Capture the cell that displays the provided text and extract its [X, Y] central coordinate. 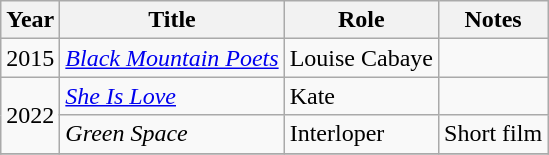
Green Space [172, 134]
Short film [494, 134]
Black Mountain Poets [172, 58]
Louise Cabaye [361, 58]
Year [30, 20]
Role [361, 20]
Interloper [361, 134]
Title [172, 20]
Notes [494, 20]
She Is Love [172, 96]
Kate [361, 96]
2015 [30, 58]
2022 [30, 115]
